Return the (X, Y) coordinate for the center point of the cell that contains the specified text.  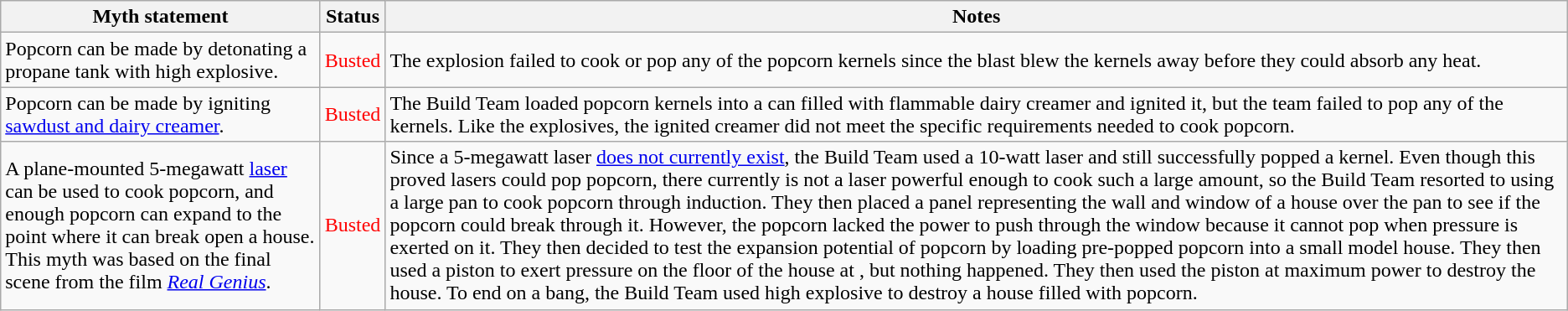
Myth statement (161, 17)
The explosion failed to cook or pop any of the popcorn kernels since the blast blew the kernels away before they could absorb any heat. (977, 60)
Popcorn can be made by detonating a propane tank with high explosive. (161, 60)
Popcorn can be made by igniting sawdust and dairy creamer. (161, 114)
Status (353, 17)
Notes (977, 17)
